Identify which cell holds the provided text, then report its [X, Y] central coordinate. 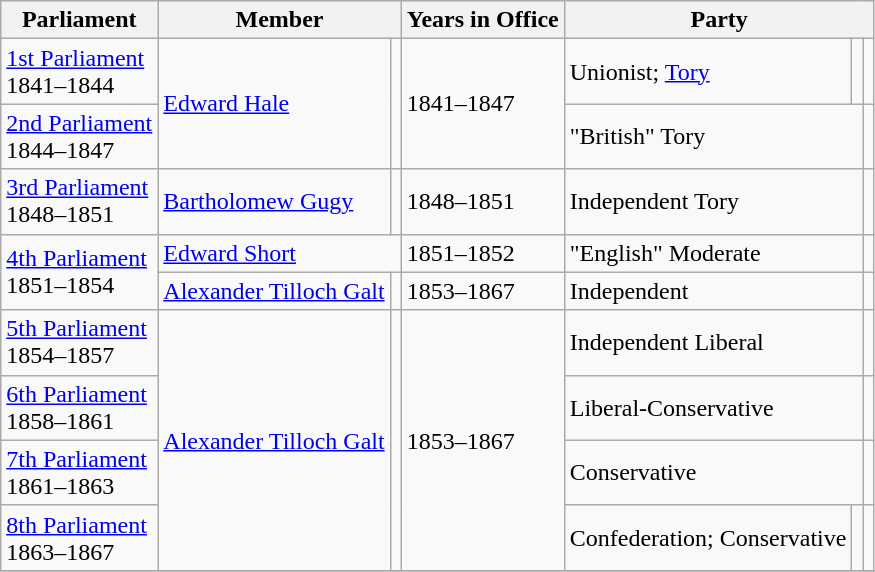
Conservative [714, 472]
Edward Short [280, 253]
5th Parliament 1854–1857 [80, 342]
8th Parliament 1863–1867 [80, 538]
Parliament [80, 20]
"British" Tory [714, 136]
Unionist; Tory [708, 72]
Independent [714, 291]
3rd Parliament 1848–1851 [80, 202]
1841–1847 [482, 104]
Years in Office [482, 20]
7th Parliament 1861–1863 [80, 472]
4th Parliament 1851–1854 [80, 272]
2nd Parliament 1844–1847 [80, 136]
"English" Moderate [714, 253]
Confederation; Conservative [708, 538]
Bartholomew Gugy [274, 202]
Independent Tory [714, 202]
6th Parliament 1858–1861 [80, 408]
Edward Hale [274, 104]
1851–1852 [482, 253]
Member [280, 20]
Party [719, 20]
1848–1851 [482, 202]
Independent Liberal [714, 342]
Liberal-Conservative [714, 408]
1st Parliament 1841–1844 [80, 72]
